Return [X, Y] of the center of cell containing provided text 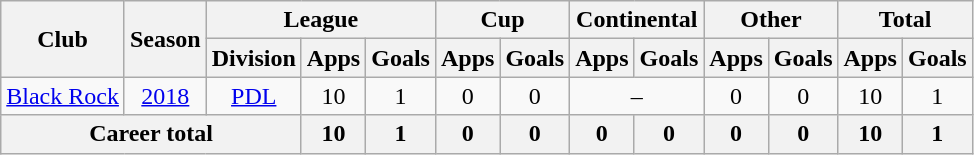
Total [905, 20]
2018 [165, 96]
Cup [502, 20]
– [637, 96]
Continental [637, 20]
Club [63, 39]
Other [771, 20]
Season [165, 39]
Black Rock [63, 96]
PDL [254, 96]
Division [254, 58]
Career total [152, 134]
League [320, 20]
